Provide the (x, y) coordinate of the cell's center where the given text is located.  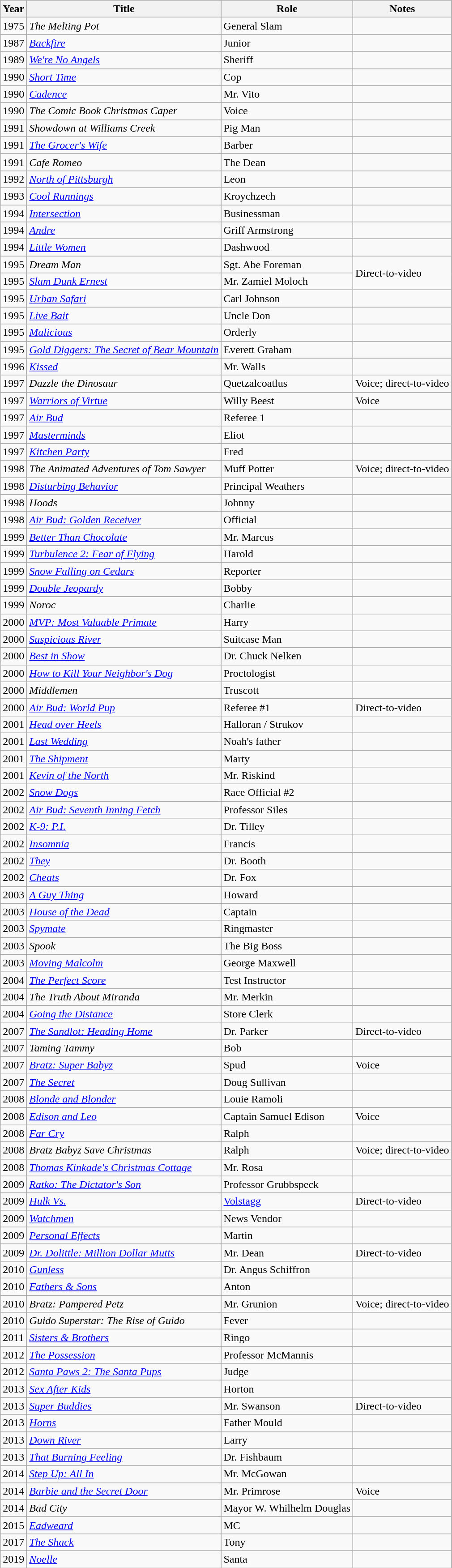
Noah's father (287, 741)
Leon (287, 179)
Tony (287, 1542)
Mr. Vito (287, 94)
Mr. Rosa (287, 1167)
Moving Malcolm (124, 963)
Dashwood (287, 248)
Live Bait (124, 316)
2017 (13, 1542)
Malicious (124, 333)
Businessman (287, 214)
Intersection (124, 214)
1989 (13, 60)
Mr. Walls (287, 367)
1996 (13, 367)
Disturbing Behavior (124, 486)
Mr. Merkin (287, 997)
Mr. Swanson (287, 1406)
Last Wedding (124, 741)
Gunless (124, 1269)
Eadweard (124, 1525)
House of the Dead (124, 912)
2011 (13, 1338)
General Slam (287, 26)
Professor Siles (287, 810)
Mr. Dean (287, 1252)
Short Time (124, 77)
1992 (13, 179)
Watchmen (124, 1218)
Thomas Kinkade's Christmas Cottage (124, 1167)
Slam Dunk Ernest (124, 282)
Kevin of the North (124, 776)
Cop (287, 77)
Fred (287, 452)
Bratz: Super Babyz (124, 1065)
Dr. Fishbaum (287, 1457)
Mr. Primrose (287, 1491)
Quetzalcoatlus (287, 384)
2019 (13, 1559)
Noelle (124, 1559)
Volstagg (287, 1201)
The Secret (124, 1082)
Ringo (287, 1338)
Sheriff (287, 60)
Bratz Babyz Save Christmas (124, 1150)
Reporter (287, 571)
Suitcase Man (287, 639)
Cool Runnings (124, 196)
Test Instructor (287, 980)
Noroc (124, 605)
Mr. Grunion (287, 1304)
News Vendor (287, 1218)
Turbulence 2: Fear of Flying (124, 554)
Air Bud: Seventh Inning Fetch (124, 810)
Showdown at Williams Creek (124, 128)
The Truth About Miranda (124, 997)
Mayor W. Whilhelm Douglas (287, 1508)
Masterminds (124, 435)
Louie Ramoli (287, 1099)
Personal Effects (124, 1235)
Andre (124, 231)
Pig Man (287, 128)
Mr. Zamiel Moloch (287, 282)
North of Pittsburgh (124, 179)
2015 (13, 1525)
Dazzle the Dinosaur (124, 384)
Cheats (124, 878)
K-9: P.I. (124, 827)
Hulk Vs. (124, 1201)
Going the Distance (124, 1014)
Professor Grubbspeck (287, 1184)
They (124, 861)
Carl Johnson (287, 299)
Father Mould (287, 1423)
Spud (287, 1065)
Far Cry (124, 1133)
How to Kill Your Neighbor's Dog (124, 673)
Cadence (124, 94)
That Burning Feeling (124, 1457)
Professor McMannis (287, 1355)
1993 (13, 196)
Horns (124, 1423)
Francis (287, 844)
Cafe Romeo (124, 162)
The Possession (124, 1355)
Everett Graham (287, 350)
The Shipment (124, 759)
We're No Angels (124, 60)
A Guy Thing (124, 895)
Fever (287, 1321)
Head over Heels (124, 724)
Spook (124, 946)
Air Bud (124, 418)
Air Bud: Golden Receiver (124, 520)
Dr. Angus Schiffron (287, 1269)
Halloran / Strukov (287, 724)
Orderly (287, 333)
Race Official #2 (287, 793)
Mr. Marcus (287, 537)
Sgt. Abe Foreman (287, 265)
1987 (13, 43)
Sisters & Brothers (124, 1338)
Horton (287, 1389)
Step Up: All In (124, 1474)
MVP: Most Valuable Primate (124, 622)
Edison and Leo (124, 1116)
Bratz: Pampered Petz (124, 1304)
Dream Man (124, 265)
Bobby (287, 588)
Gold Diggers: The Secret of Bear Mountain (124, 350)
Air Bud: World Pup (124, 707)
The Animated Adventures of Tom Sawyer (124, 469)
Super Buddies (124, 1406)
Barber (287, 145)
Referee #1 (287, 707)
Insomnia (124, 844)
Truscott (287, 690)
Larry (287, 1440)
MC (287, 1525)
Spymate (124, 929)
Judge (287, 1372)
Dr. Dolittle: Million Dollar Mutts (124, 1252)
Hoods (124, 503)
Urban Safari (124, 299)
Ringmaster (287, 929)
The Melting Pot (124, 26)
George Maxwell (287, 963)
Eliot (287, 435)
Snow Falling on Cedars (124, 571)
Kroychzech (287, 196)
Little Women (124, 248)
Warriors of Virtue (124, 401)
Captain (287, 912)
Better Than Chocolate (124, 537)
Marty (287, 759)
Down River (124, 1440)
Double Jeopardy (124, 588)
Charlie (287, 605)
Muff Potter (287, 469)
1975 (13, 26)
Griff Armstrong (287, 231)
Doug Sullivan (287, 1082)
The Dean (287, 162)
Howard (287, 895)
Referee 1 (287, 418)
Backfire (124, 43)
The Shack (124, 1542)
Dr. Booth (287, 861)
The Sandlot: Heading Home (124, 1031)
Barbie and the Secret Door (124, 1491)
The Grocer's Wife (124, 145)
Dr. Chuck Nelken (287, 656)
Taming Tammy (124, 1048)
Title (124, 9)
Fathers & Sons (124, 1286)
Dr. Tilley (287, 827)
Official (287, 520)
Suspicious River (124, 639)
Dr. Fox (287, 878)
Bad City (124, 1508)
Anton (287, 1286)
Notes (403, 9)
Uncle Don (287, 316)
Snow Dogs (124, 793)
Dr. Parker (287, 1031)
Captain Samuel Edison (287, 1116)
Harry (287, 622)
Bob (287, 1048)
Kissed (124, 367)
Johnny (287, 503)
Santa Paws 2: The Santa Pups (124, 1372)
Mr. McGowan (287, 1474)
Willy Beest (287, 401)
Sex After Kids (124, 1389)
Mr. Riskind (287, 776)
Store Clerk (287, 1014)
Martin (287, 1235)
Blonde and Blonder (124, 1099)
Harold (287, 554)
Junior (287, 43)
The Comic Book Christmas Caper (124, 111)
Santa (287, 1559)
Year (13, 9)
Ratko: The Dictator's Son (124, 1184)
The Perfect Score (124, 980)
Proctologist (287, 673)
Role (287, 9)
The Big Boss (287, 946)
Guido Superstar: The Rise of Guido (124, 1321)
Kitchen Party (124, 452)
Middlemen (124, 690)
Principal Weathers (287, 486)
Best in Show (124, 656)
